Determine the [x, y] coordinate at the center of the cell enclosing the given text.  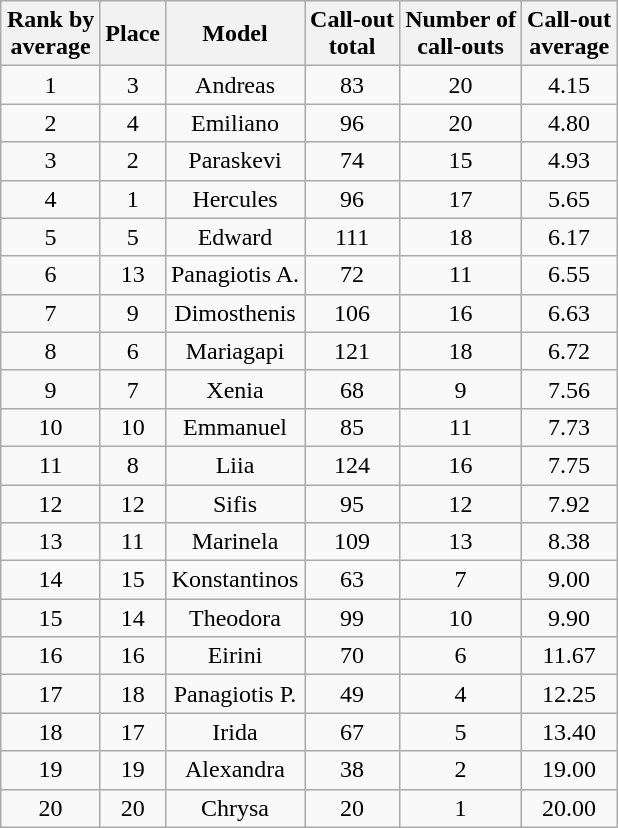
20.00 [570, 808]
Hercules [234, 199]
63 [352, 580]
7.92 [570, 503]
68 [352, 389]
49 [352, 694]
Place [133, 34]
7.73 [570, 427]
Chrysa [234, 808]
8.38 [570, 542]
Panagiotis P. [234, 694]
6.63 [570, 313]
Xenia [234, 389]
111 [352, 237]
Marinela [234, 542]
Liia [234, 465]
Alexandra [234, 770]
Sifis [234, 503]
Paraskevi [234, 161]
Theodora [234, 618]
Emmanuel [234, 427]
5.65 [570, 199]
38 [352, 770]
7.75 [570, 465]
9.90 [570, 618]
Dimosthenis [234, 313]
6.17 [570, 237]
Mariagapi [234, 351]
Rank byaverage [50, 34]
Konstantinos [234, 580]
83 [352, 85]
72 [352, 275]
124 [352, 465]
Irida [234, 732]
Emiliano [234, 123]
121 [352, 351]
95 [352, 503]
67 [352, 732]
Call-outtotal [352, 34]
70 [352, 656]
13.40 [570, 732]
9.00 [570, 580]
Eirini [234, 656]
Model [234, 34]
4.15 [570, 85]
85 [352, 427]
6.55 [570, 275]
Call-outaverage [570, 34]
4.93 [570, 161]
7.56 [570, 389]
12.25 [570, 694]
11.67 [570, 656]
Andreas [234, 85]
Edward [234, 237]
74 [352, 161]
Panagiotis A. [234, 275]
19.00 [570, 770]
106 [352, 313]
4.80 [570, 123]
99 [352, 618]
109 [352, 542]
Number ofcall-outs [461, 34]
6.72 [570, 351]
